Identify which cell holds the provided text, then report its (x, y) central coordinate. 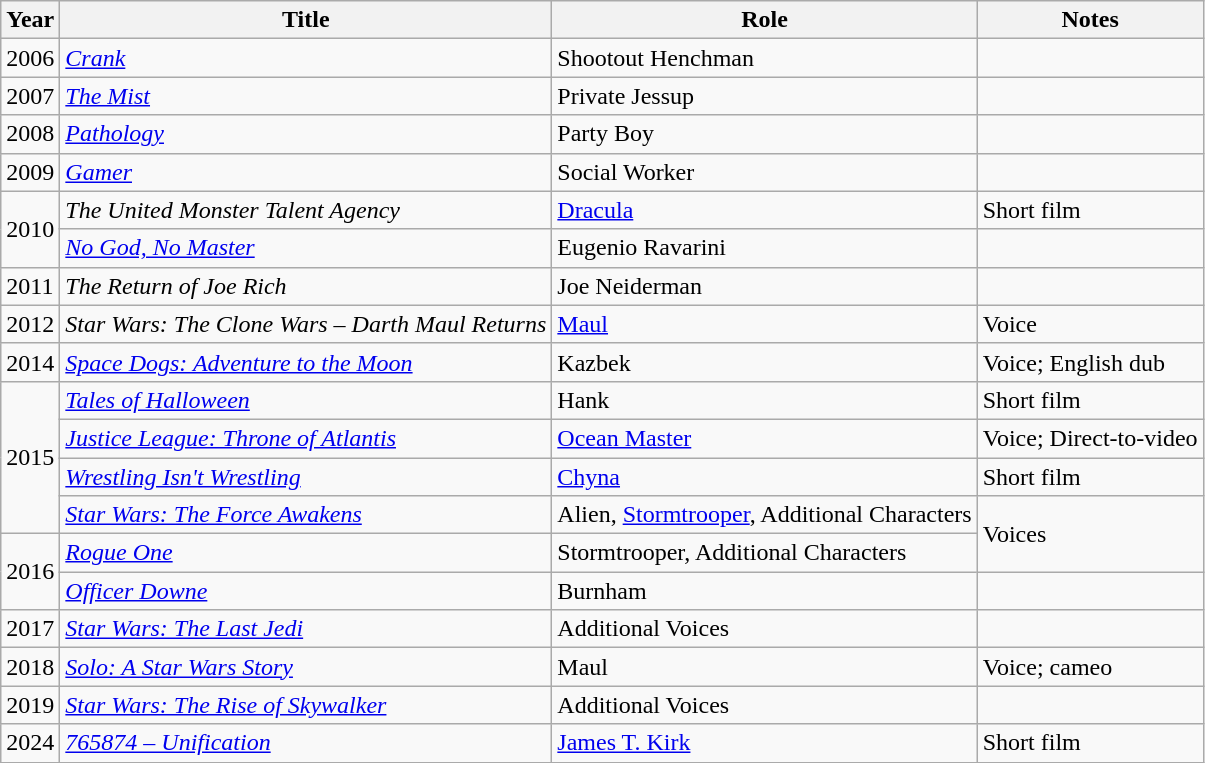
2010 (30, 229)
2015 (30, 457)
Voice; Direct-to-video (1090, 438)
Joe Neiderman (764, 286)
Star Wars: The Rise of Skywalker (306, 705)
765874 – Unification (306, 743)
Tales of Halloween (306, 400)
Eugenio Ravarini (764, 248)
The Return of Joe Rich (306, 286)
2009 (30, 172)
Star Wars: The Clone Wars – Darth Maul Returns (306, 324)
Shootout Henchman (764, 58)
The Mist (306, 96)
Rogue One (306, 553)
2019 (30, 705)
2024 (30, 743)
The United Monster Talent Agency (306, 210)
2006 (30, 58)
2017 (30, 629)
Alien, Stormtrooper, Additional Characters (764, 515)
Role (764, 20)
Pathology (306, 134)
Crank (306, 58)
Wrestling Isn't Wrestling (306, 477)
Star Wars: The Last Jedi (306, 629)
2012 (30, 324)
2018 (30, 667)
Chyna (764, 477)
Stormtrooper, Additional Characters (764, 553)
Space Dogs: Adventure to the Moon (306, 362)
Hank (764, 400)
Voice; English dub (1090, 362)
Party Boy (764, 134)
Social Worker (764, 172)
2014 (30, 362)
Year (30, 20)
Notes (1090, 20)
Officer Downe (306, 591)
Burnham (764, 591)
James T. Kirk (764, 743)
Voices (1090, 534)
Justice League: Throne of Atlantis (306, 438)
Solo: A Star Wars Story (306, 667)
Ocean Master (764, 438)
Private Jessup (764, 96)
2011 (30, 286)
Voice (1090, 324)
2008 (30, 134)
Gamer (306, 172)
Dracula (764, 210)
2007 (30, 96)
Title (306, 20)
Star Wars: The Force Awakens (306, 515)
Kazbek (764, 362)
2016 (30, 572)
No God, No Master (306, 248)
Voice; cameo (1090, 667)
